From the cell containing the given text, extract its center point as (X, Y) coordinate. 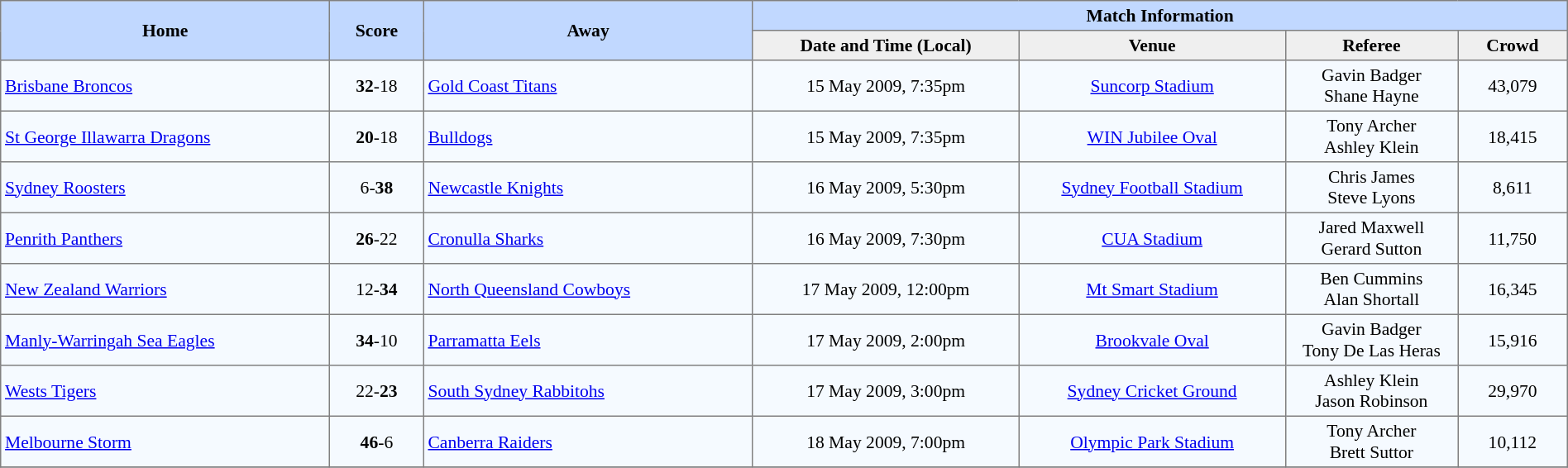
Tony ArcherBrett Suttor (1371, 442)
32-18 (377, 86)
26-22 (377, 238)
Score (377, 31)
Referee (1371, 45)
Melbourne Storm (165, 442)
46-6 (377, 442)
43,079 (1513, 86)
WIN Jubilee Oval (1152, 136)
Olympic Park Stadium (1152, 442)
Newcastle Knights (588, 188)
17 May 2009, 12:00pm (886, 289)
Venue (1152, 45)
Sydney Football Stadium (1152, 188)
Bulldogs (588, 136)
Brisbane Broncos (165, 86)
8,611 (1513, 188)
South Sydney Rabbitohs (588, 391)
Parramatta Eels (588, 340)
18,415 (1513, 136)
20-18 (377, 136)
16 May 2009, 5:30pm (886, 188)
Away (588, 31)
CUA Stadium (1152, 238)
11,750 (1513, 238)
Gavin BadgerShane Hayne (1371, 86)
Wests Tigers (165, 391)
16 May 2009, 7:30pm (886, 238)
Chris JamesSteve Lyons (1371, 188)
North Queensland Cowboys (588, 289)
Manly-Warringah Sea Eagles (165, 340)
Tony ArcherAshley Klein (1371, 136)
Mt Smart Stadium (1152, 289)
Match Information (1159, 16)
St George Illawarra Dragons (165, 136)
Penrith Panthers (165, 238)
Gold Coast Titans (588, 86)
Cronulla Sharks (588, 238)
17 May 2009, 2:00pm (886, 340)
Ben CumminsAlan Shortall (1371, 289)
Sydney Cricket Ground (1152, 391)
Date and Time (Local) (886, 45)
12-34 (377, 289)
Sydney Roosters (165, 188)
Suncorp Stadium (1152, 86)
New Zealand Warriors (165, 289)
Canberra Raiders (588, 442)
29,970 (1513, 391)
16,345 (1513, 289)
22-23 (377, 391)
Brookvale Oval (1152, 340)
15,916 (1513, 340)
Home (165, 31)
17 May 2009, 3:00pm (886, 391)
Crowd (1513, 45)
34-10 (377, 340)
Ashley KleinJason Robinson (1371, 391)
Jared MaxwellGerard Sutton (1371, 238)
18 May 2009, 7:00pm (886, 442)
6-38 (377, 188)
10,112 (1513, 442)
Gavin BadgerTony De Las Heras (1371, 340)
